Scan for the cell matching the given text and deliver its (X, Y) coordinate at center. 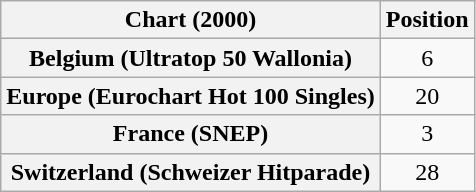
Belgium (Ultratop 50 Wallonia) (191, 58)
Position (427, 20)
20 (427, 96)
Switzerland (Schweizer Hitparade) (191, 172)
3 (427, 134)
Chart (2000) (191, 20)
France (SNEP) (191, 134)
28 (427, 172)
Europe (Eurochart Hot 100 Singles) (191, 96)
6 (427, 58)
